From the cell containing the given text, extract its center point as (X, Y) coordinate. 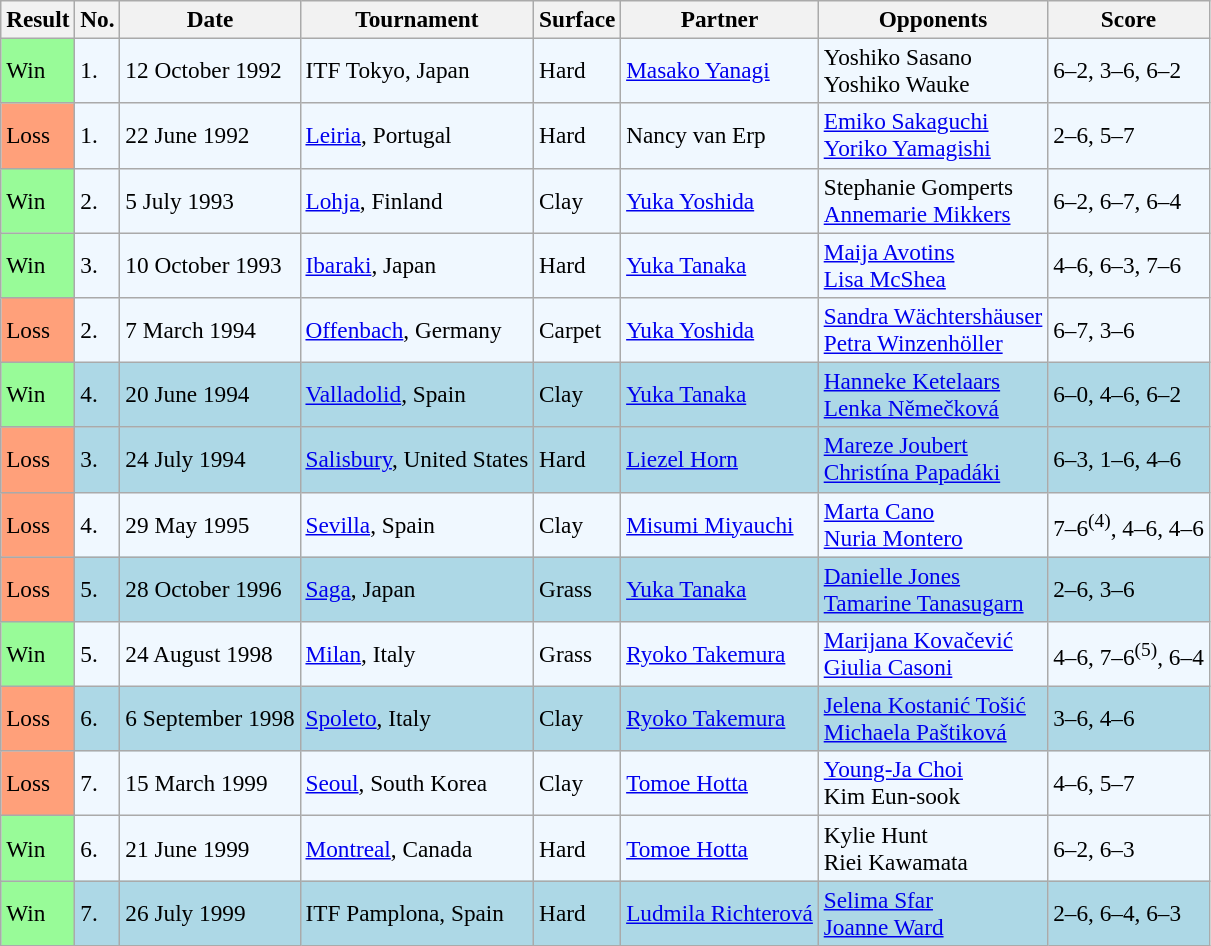
6–2, 3–6, 6–2 (1128, 70)
Mareze Joubert Christína Papadáki (932, 460)
Offenbach, Germany (417, 330)
ITF Tokyo, Japan (417, 70)
24 August 1998 (210, 654)
21 June 1999 (210, 848)
2–6, 6–4, 6–3 (1128, 912)
28 October 1996 (210, 588)
10 October 1993 (210, 264)
Danielle Jones Tamarine Tanasugarn (932, 588)
Jelena Kostanić Tošić Michaela Paštiková (932, 718)
Selima Sfar Joanne Ward (932, 912)
Kylie Hunt Riei Kawamata (932, 848)
20 June 1994 (210, 394)
Sandra Wächtershäuser Petra Winzenhöller (932, 330)
Misumi Miyauchi (720, 524)
Liezel Horn (720, 460)
Sevilla, Spain (417, 524)
Carpet (578, 330)
Yoshiko Sasano Yoshiko Wauke (932, 70)
Milan, Italy (417, 654)
Surface (578, 19)
6–7, 3–6 (1128, 330)
Seoul, South Korea (417, 784)
7–6(4), 4–6, 4–6 (1128, 524)
Result (38, 19)
4–6, 7–6(5), 6–4 (1128, 654)
Marta Cano Nuria Montero (932, 524)
Nancy van Erp (720, 136)
6–3, 1–6, 4–6 (1128, 460)
Masako Yanagi (720, 70)
Saga, Japan (417, 588)
29 May 1995 (210, 524)
22 June 1992 (210, 136)
Ludmila Richterová (720, 912)
15 March 1999 (210, 784)
Ibaraki, Japan (417, 264)
4–6, 6–3, 7–6 (1128, 264)
Lohja, Finland (417, 200)
5 July 1993 (210, 200)
26 July 1999 (210, 912)
Spoleto, Italy (417, 718)
Score (1128, 19)
Partner (720, 19)
2–6, 5–7 (1128, 136)
Opponents (932, 19)
Salisbury, United States (417, 460)
No. (98, 19)
Montreal, Canada (417, 848)
Marijana Kovačević Giulia Casoni (932, 654)
6–2, 6–3 (1128, 848)
4–6, 5–7 (1128, 784)
Emiko Sakaguchi Yoriko Yamagishi (932, 136)
Young-Ja Choi Kim Eun-sook (932, 784)
12 October 1992 (210, 70)
2–6, 3–6 (1128, 588)
24 July 1994 (210, 460)
3–6, 4–6 (1128, 718)
Valladolid, Spain (417, 394)
Leiria, Portugal (417, 136)
Date (210, 19)
Tournament (417, 19)
ITF Pamplona, Spain (417, 912)
Maija Avotins Lisa McShea (932, 264)
Hanneke Ketelaars Lenka Němečková (932, 394)
6 September 1998 (210, 718)
7 March 1994 (210, 330)
Stephanie Gomperts Annemarie Mikkers (932, 200)
6–2, 6–7, 6–4 (1128, 200)
6–0, 4–6, 6–2 (1128, 394)
